Output the (x, y) coordinate of the center of the cell containing the given text.  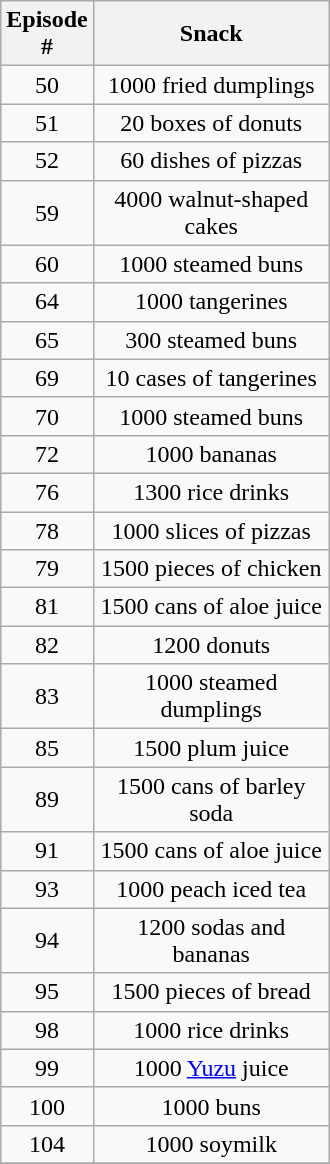
60 dishes of pizzas (211, 161)
51 (47, 123)
85 (47, 748)
50 (47, 85)
83 (47, 696)
10 cases of tangerines (211, 378)
1000 slices of pizzas (211, 531)
91 (47, 851)
70 (47, 416)
1500 pieces of bread (211, 992)
1000 rice drinks (211, 1030)
94 (47, 940)
1000 Yuzu juice (211, 1068)
82 (47, 645)
Snack (211, 34)
1200 sodas and bananas (211, 940)
81 (47, 607)
1500 plum juice (211, 748)
20 boxes of donuts (211, 123)
1500 pieces of chicken (211, 569)
1300 rice drinks (211, 492)
64 (47, 302)
1000 soymilk (211, 1144)
52 (47, 161)
300 steamed buns (211, 340)
104 (47, 1144)
1200 donuts (211, 645)
1000 bananas (211, 454)
95 (47, 992)
72 (47, 454)
99 (47, 1068)
59 (47, 212)
78 (47, 531)
79 (47, 569)
93 (47, 889)
1000 fried dumplings (211, 85)
69 (47, 378)
4000 walnut-shaped cakes (211, 212)
1500 cans of barley soda (211, 800)
76 (47, 492)
Episode # (47, 34)
1000 steamed dumplings (211, 696)
1000 tangerines (211, 302)
89 (47, 800)
100 (47, 1106)
98 (47, 1030)
1000 buns (211, 1106)
1000 peach iced tea (211, 889)
65 (47, 340)
60 (47, 264)
